Capture the cell that displays the provided text and extract its (X, Y) central coordinate. 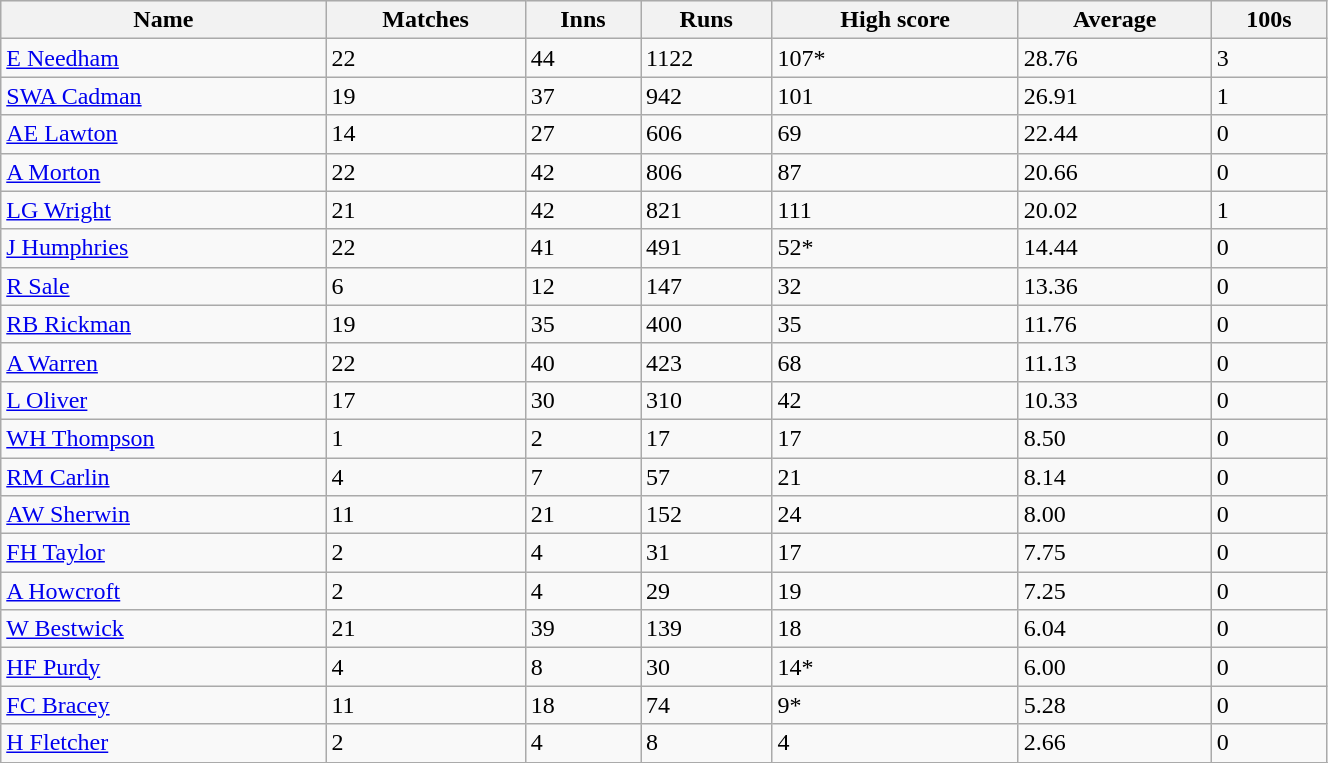
69 (895, 134)
27 (582, 134)
AE Lawton (164, 134)
8.14 (1114, 477)
606 (706, 134)
E Needham (164, 58)
100s (1268, 20)
22.44 (1114, 134)
SWA Cadman (164, 96)
20.02 (1114, 210)
6.00 (1114, 667)
AW Sherwin (164, 515)
152 (706, 515)
RB Rickman (164, 324)
Matches (426, 20)
3 (1268, 58)
400 (706, 324)
20.66 (1114, 172)
32 (895, 286)
A Howcroft (164, 591)
7 (582, 477)
Average (1114, 20)
W Bestwick (164, 629)
806 (706, 172)
28.76 (1114, 58)
821 (706, 210)
Name (164, 20)
FC Bracey (164, 705)
11.13 (1114, 362)
68 (895, 362)
310 (706, 400)
5.28 (1114, 705)
6.04 (1114, 629)
FH Taylor (164, 553)
11.76 (1114, 324)
7.75 (1114, 553)
107* (895, 58)
8.00 (1114, 515)
1122 (706, 58)
101 (895, 96)
111 (895, 210)
24 (895, 515)
14 (426, 134)
9* (895, 705)
41 (582, 248)
Inns (582, 20)
40 (582, 362)
44 (582, 58)
A Warren (164, 362)
HF Purdy (164, 667)
J Humphries (164, 248)
139 (706, 629)
H Fletcher (164, 743)
147 (706, 286)
High score (895, 20)
26.91 (1114, 96)
A Morton (164, 172)
LG Wright (164, 210)
L Oliver (164, 400)
Runs (706, 20)
10.33 (1114, 400)
13.36 (1114, 286)
29 (706, 591)
6 (426, 286)
14.44 (1114, 248)
423 (706, 362)
52* (895, 248)
57 (706, 477)
7.25 (1114, 591)
37 (582, 96)
87 (895, 172)
WH Thompson (164, 438)
14* (895, 667)
942 (706, 96)
491 (706, 248)
12 (582, 286)
39 (582, 629)
R Sale (164, 286)
RM Carlin (164, 477)
31 (706, 553)
74 (706, 705)
8.50 (1114, 438)
2.66 (1114, 743)
